Search for the cell housing the specified text and yield its (X, Y) center coordinate. 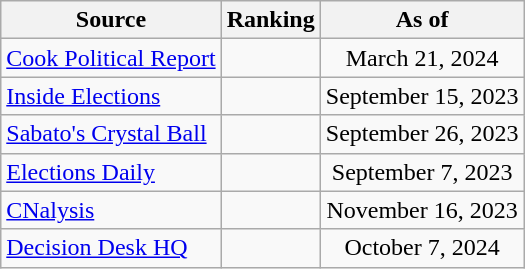
Source (111, 20)
CNalysis (111, 210)
Decision Desk HQ (111, 248)
Elections Daily (111, 172)
March 21, 2024 (422, 58)
November 16, 2023 (422, 210)
Inside Elections (111, 96)
September 26, 2023 (422, 134)
October 7, 2024 (422, 248)
September 15, 2023 (422, 96)
Cook Political Report (111, 58)
September 7, 2023 (422, 172)
Sabato's Crystal Ball (111, 134)
Ranking (270, 20)
As of (422, 20)
